Detect which cell encompasses the target text, then output its [x, y] center coordinate. 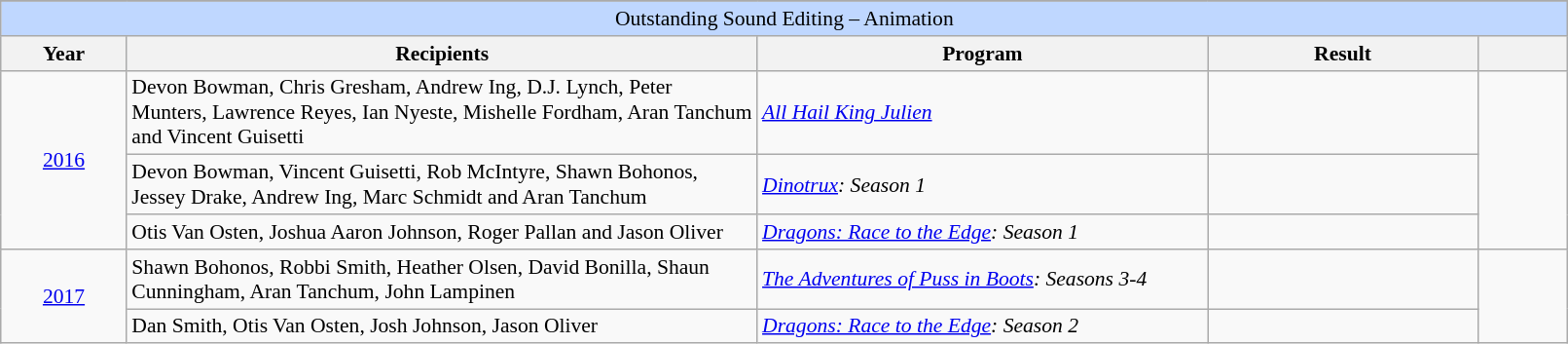
Recipients [442, 54]
Dragons: Race to the Edge: Season 2 [983, 326]
2017 [64, 296]
Shawn Bohonos, Robbi Smith, Heather Olsen, David Bonilla, Shaun Cunningham, Aran Tanchum, John Lampinen [442, 279]
Year [64, 54]
Dragons: Race to the Edge: Season 1 [983, 232]
2016 [64, 160]
Result [1343, 54]
All Hail King Julien [983, 113]
Devon Bowman, Vincent Guisetti, Rob McIntyre, Shawn Bohonos, Jessey Drake, Andrew Ing, Marc Schmidt and Aran Tanchum [442, 185]
Dan Smith, Otis Van Osten, Josh Johnson, Jason Oliver [442, 326]
The Adventures of Puss in Boots: Seasons 3-4 [983, 279]
Dinotrux: Season 1 [983, 185]
Outstanding Sound Editing – Animation [784, 19]
Devon Bowman, Chris Gresham, Andrew Ing, D.J. Lynch, Peter Munters, Lawrence Reyes, Ian Nyeste, Mishelle Fordham, Aran Tanchum and Vincent Guisetti [442, 113]
Program [983, 54]
Otis Van Osten, Joshua Aaron Johnson, Roger Pallan and Jason Oliver [442, 232]
